Return the (X, Y) coordinate for the center point of the cell that contains the specified text.  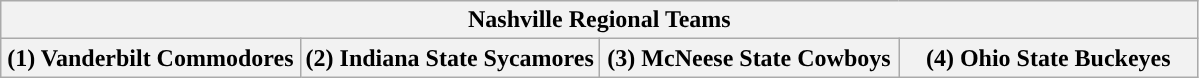
(4) Ohio State Buckeyes (1048, 58)
(2) Indiana State Sycamores (450, 58)
(1) Vanderbilt Commodores (150, 58)
(3) McNeese State Cowboys (748, 58)
Nashville Regional Teams (600, 20)
